Provide the [x, y] coordinate of the cell's center where the given text is located.  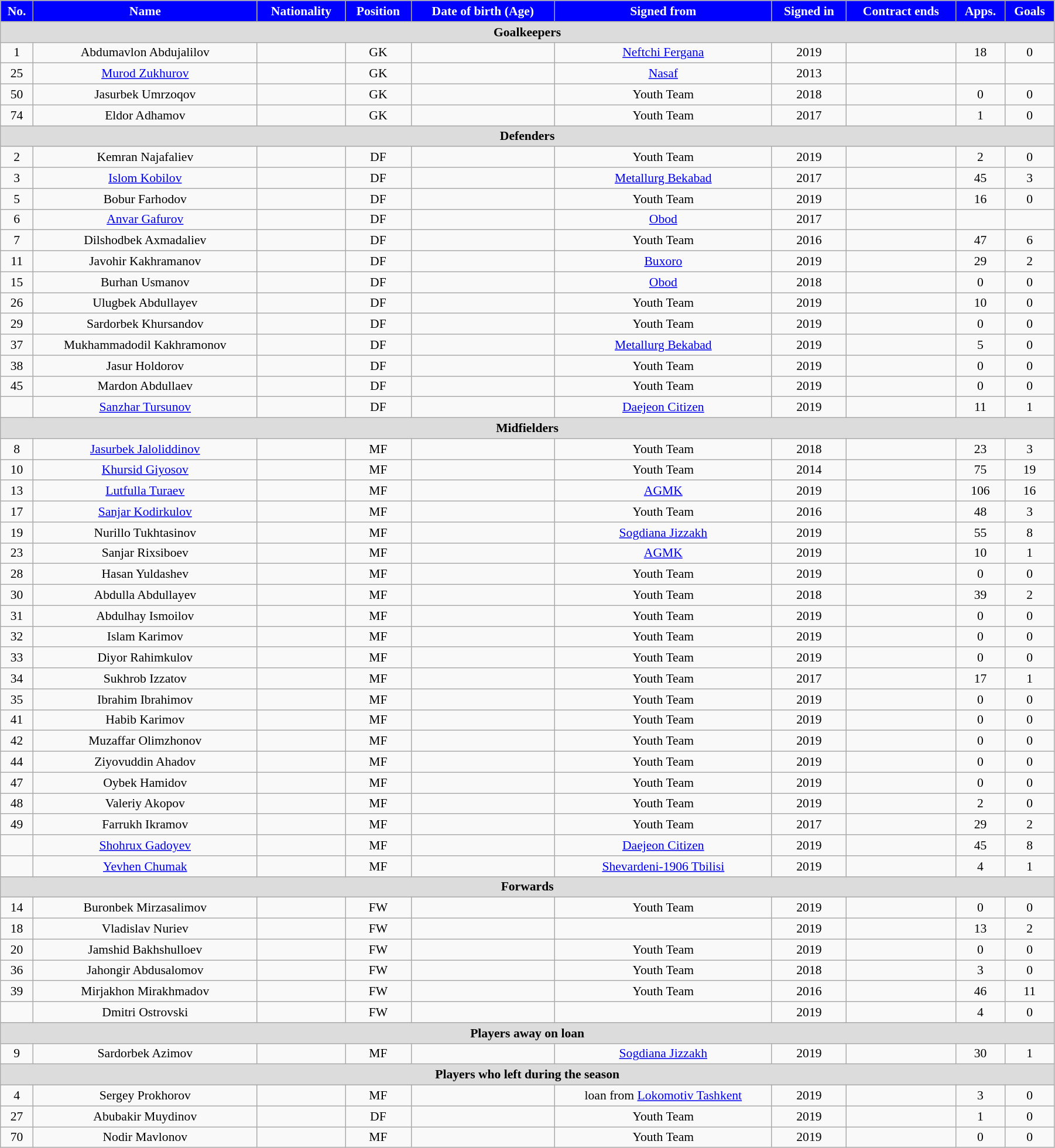
Sukhrob Izzatov [145, 678]
31 [17, 616]
14 [17, 908]
Buronbek Mirzasalimov [145, 908]
Islam Karimov [145, 637]
Farrukh Ikramov [145, 825]
Mukhammadodil Kakhramonov [145, 345]
Dilshodbek Axmadaliev [145, 241]
Ibrahim Ibrahimov [145, 700]
Signed from [664, 11]
Habib Karimov [145, 720]
Oybek Hamidov [145, 783]
Apps. [980, 11]
Yevhen Chumak [145, 866]
Sanzhar Tursunov [145, 407]
44 [17, 762]
25 [17, 74]
55 [980, 533]
Mardon Abdullaev [145, 386]
Burhan Usmanov [145, 282]
75 [980, 470]
Jahongir Abdusalomov [145, 971]
Goals [1030, 11]
Eldor Adhamov [145, 115]
Valeriy Akopov [145, 804]
9 [17, 1054]
32 [17, 637]
Sanjar Kodirkulov [145, 512]
Midfielders [527, 429]
Diyor Rahimkulov [145, 658]
49 [17, 825]
Abubakir Muydinov [145, 1116]
70 [17, 1137]
36 [17, 971]
Hasan Yuldashev [145, 574]
Shevardeni-1906 Tbilisi [664, 866]
Abdumavlon Abdujalilov [145, 53]
Sergey Prokhorov [145, 1096]
Muzaffar Olimzhonov [145, 741]
Sanjar Rixsiboev [145, 553]
50 [17, 95]
2014 [809, 470]
Islom Kobilov [145, 178]
Sardorbek Khursandov [145, 324]
41 [17, 720]
Goalkeepers [527, 32]
Ziyovuddin Ahadov [145, 762]
28 [17, 574]
Abdulhay Ismoilov [145, 616]
7 [17, 241]
Abdulla Abdullayev [145, 595]
Buxoro [664, 262]
Ulugbek Abdullayev [145, 303]
Kemran Najafaliev [145, 157]
Defenders [527, 136]
Murod Zukhurov [145, 74]
Players away on loan [527, 1033]
33 [17, 658]
Nurillo Tukhtasinov [145, 533]
27 [17, 1116]
26 [17, 303]
Neftchi Fergana [664, 53]
Nationality [301, 11]
Players who left during the season [527, 1075]
Jasurbek Umrzoqov [145, 95]
Dmitri Ostrovski [145, 1012]
Sardorbek Azimov [145, 1054]
74 [17, 115]
46 [980, 992]
42 [17, 741]
37 [17, 345]
106 [980, 491]
Jamshid Bakhshulloev [145, 950]
2013 [809, 74]
Vladislav Nuriev [145, 929]
Nasaf [664, 74]
35 [17, 700]
Anvar Gafurov [145, 220]
Forwards [527, 887]
Bobur Farhodov [145, 199]
Nodir Mavlonov [145, 1137]
Khursid Giyosov [145, 470]
Contract ends [902, 11]
Javohir Kakhramanov [145, 262]
34 [17, 678]
Date of birth (Age) [482, 11]
Name [145, 11]
Jasurbek Jaloliddinov [145, 449]
Position [378, 11]
Mirjakhon Mirakhmadov [145, 992]
Shohrux Gadoyev [145, 845]
Lutfulla Turaev [145, 491]
38 [17, 366]
20 [17, 950]
Signed in [809, 11]
Jasur Holdorov [145, 366]
loan from Lokomotiv Tashkent [664, 1096]
No. [17, 11]
15 [17, 282]
